Find where the given text appears and provide that cell's center as (X, Y) coordinate. 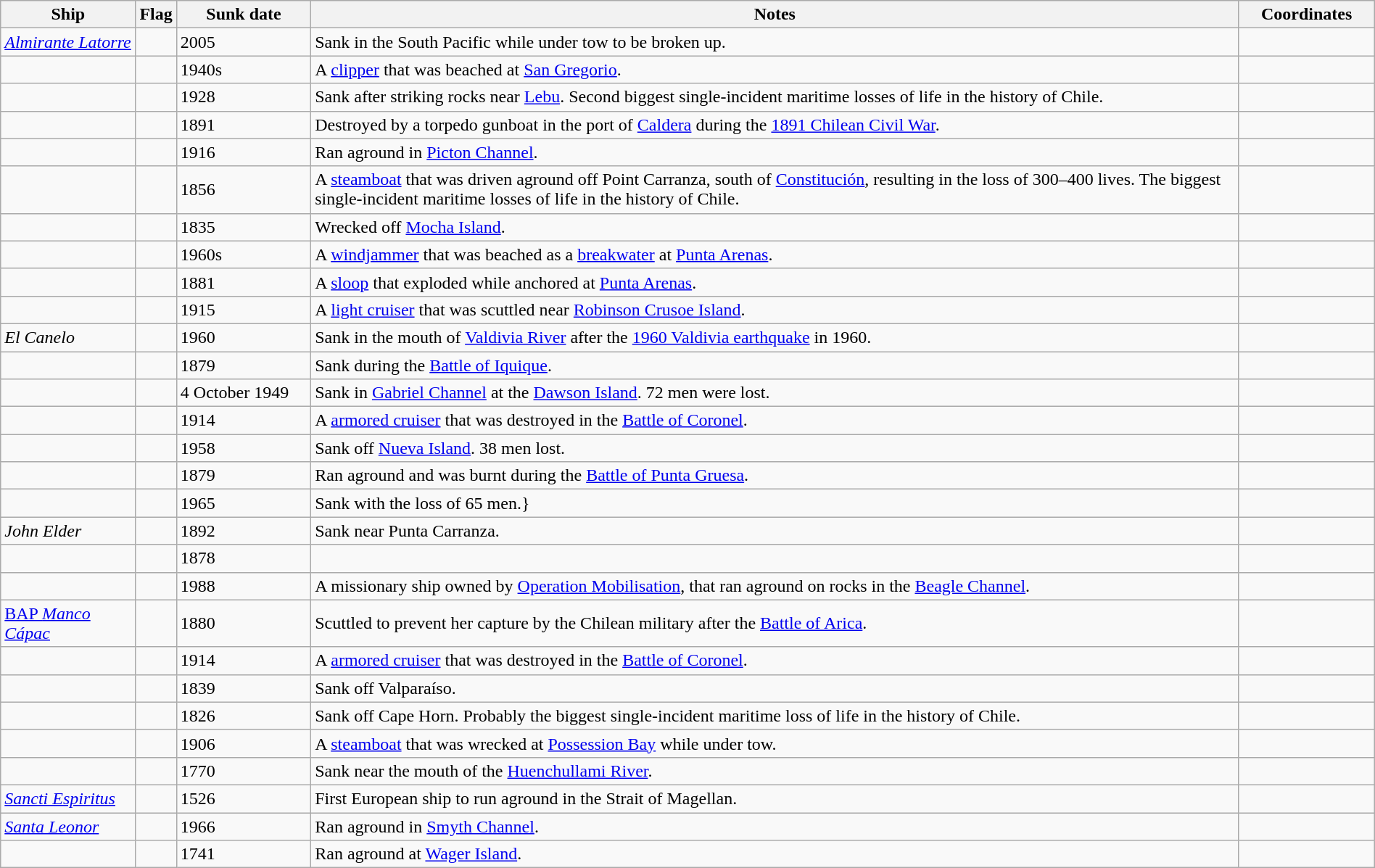
Ship (68, 15)
1839 (244, 688)
Ran aground in Picton Channel. (775, 152)
1960s (244, 255)
1916 (244, 152)
1906 (244, 743)
Sunk date (244, 15)
Destroyed by a torpedo gunboat in the port of Caldera during the 1891 Chilean Civil War. (775, 125)
1741 (244, 854)
Sank with the loss of 65 men.} (775, 503)
El Canelo (68, 337)
1892 (244, 531)
1878 (244, 558)
1881 (244, 282)
A missionary ship owned by Operation Mobilisation, that ran aground on rocks in the Beagle Channel. (775, 586)
Almirante Latorre (68, 42)
1988 (244, 586)
Sank near the mouth of the Huenchullami River. (775, 771)
A windjammer that was beached as a breakwater at Punta Arenas. (775, 255)
1958 (244, 448)
Ran aground in Smyth Channel. (775, 826)
Sank after striking rocks near Lebu. Second biggest single-incident maritime losses of life in the history of Chile. (775, 97)
1960 (244, 337)
A sloop that exploded while anchored at Punta Arenas. (775, 282)
1526 (244, 798)
1966 (244, 826)
A light cruiser that was scuttled near Robinson Crusoe Island. (775, 310)
Santa Leonor (68, 826)
Sank in Gabriel Channel at the Dawson Island. 72 men were lost. (775, 393)
A clipper that was beached at San Gregorio. (775, 70)
Sancti Espiritus (68, 798)
Notes (775, 15)
Sank in the mouth of Valdivia River after the 1960 Valdivia earthquake in 1960. (775, 337)
1928 (244, 97)
Wrecked off Mocha Island. (775, 227)
Scuttled to prevent her capture by the Chilean military after the Battle of Arica. (775, 624)
1965 (244, 503)
Ran aground at Wager Island. (775, 854)
1891 (244, 125)
A steamboat that was wrecked at Possession Bay while under tow. (775, 743)
BAP Manco Cápac (68, 624)
4 October 1949 (244, 393)
Sank in the South Pacific while under tow to be broken up. (775, 42)
Sank during the Battle of Iquique. (775, 365)
1915 (244, 310)
1856 (244, 190)
Flag (156, 15)
Coordinates (1307, 15)
Sank off Valparaíso. (775, 688)
Sank near Punta Carranza. (775, 531)
Ran aground and was burnt during the Battle of Punta Gruesa. (775, 476)
2005 (244, 42)
1826 (244, 716)
Sank off Nueva Island. 38 men lost. (775, 448)
John Elder (68, 531)
1880 (244, 624)
First European ship to run aground in the Strait of Magellan. (775, 798)
1835 (244, 227)
1770 (244, 771)
Sank off Cape Horn. Probably the biggest single-incident maritime loss of life in the history of Chile. (775, 716)
1940s (244, 70)
